Determine the (x, y) coordinate at the center of the cell enclosing the given text.  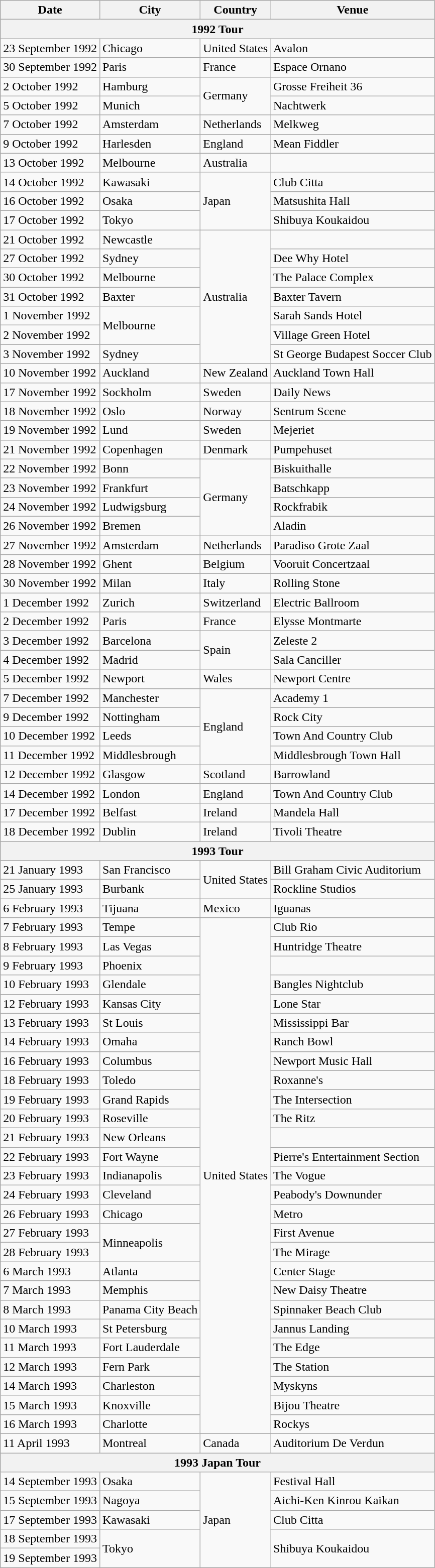
Batschkapp (353, 488)
Village Green Hotel (353, 335)
10 November 1992 (50, 373)
Milan (150, 583)
Zurich (150, 602)
Espace Ornano (353, 67)
Rock City (353, 717)
22 November 1992 (50, 468)
14 September 1993 (50, 1482)
The Ritz (353, 1118)
Fort Wayne (150, 1156)
14 December 1992 (50, 793)
Sarah Sands Hotel (353, 316)
30 October 1992 (50, 278)
Newport Music Hall (353, 1061)
St Petersburg (150, 1329)
Leeds (150, 736)
25 January 1993 (50, 889)
12 February 1993 (50, 1004)
Minneapolis (150, 1243)
18 February 1993 (50, 1080)
Barrowland (353, 774)
Auditorium De Verdun (353, 1443)
Canada (236, 1443)
Ghent (150, 564)
6 February 1993 (50, 908)
Madrid (150, 660)
Glendale (150, 985)
Matsushita Hall (353, 201)
Tijuana (150, 908)
5 December 1992 (50, 679)
Memphis (150, 1290)
Elysse Montmarte (353, 622)
San Francisco (150, 870)
Festival Hall (353, 1482)
Munich (150, 105)
Baxter Tavern (353, 297)
Bangles Nightclub (353, 985)
7 December 1992 (50, 698)
Montreal (150, 1443)
Newport Centre (353, 679)
16 October 1992 (50, 201)
Rockline Studios (353, 889)
Myskyns (353, 1386)
Mandela Hall (353, 812)
14 February 1993 (50, 1042)
Manchester (150, 698)
15 March 1993 (50, 1405)
The Palace Complex (353, 278)
Dublin (150, 831)
1 December 1992 (50, 602)
New Orleans (150, 1137)
11 December 1992 (50, 755)
Dee Why Hotel (353, 259)
Pierre's Entertainment Section (353, 1156)
Mean Fiddler (353, 144)
28 February 1993 (50, 1252)
31 October 1992 (50, 297)
1 November 1992 (50, 316)
18 December 1992 (50, 831)
Rockys (353, 1424)
Italy (236, 583)
Zeleste 2 (353, 641)
Daily News (353, 392)
24 February 1993 (50, 1195)
St George Budapest Soccer Club (353, 354)
6 March 1993 (50, 1271)
3 December 1992 (50, 641)
Rockfrabik (353, 507)
Kansas City (150, 1004)
Roseville (150, 1118)
Mexico (236, 908)
Norway (236, 411)
23 November 1992 (50, 488)
Nagoya (150, 1501)
Panama City Beach (150, 1309)
Rolling Stone (353, 583)
Ranch Bowl (353, 1042)
10 March 1993 (50, 1329)
17 November 1992 (50, 392)
Denmark (236, 449)
18 September 1993 (50, 1539)
Bremen (150, 526)
Spain (236, 650)
Atlanta (150, 1271)
27 February 1993 (50, 1233)
The Vogue (353, 1176)
22 February 1993 (50, 1156)
Metro (353, 1214)
Bonn (150, 468)
Columbus (150, 1061)
Jannus Landing (353, 1329)
27 November 1992 (50, 545)
Belgium (236, 564)
1993 Tour (217, 851)
17 October 1992 (50, 220)
London (150, 793)
2 November 1992 (50, 335)
23 September 1992 (50, 48)
Newcastle (150, 239)
16 March 1993 (50, 1424)
Sala Canciller (353, 660)
19 February 1993 (50, 1099)
13 October 1992 (50, 163)
Indianapolis (150, 1176)
Fort Lauderdale (150, 1348)
Hamburg (150, 86)
Glasgow (150, 774)
Cleveland (150, 1195)
Biskuithalle (353, 468)
Vooruit Concertzaal (353, 564)
Aladin (353, 526)
17 December 1992 (50, 812)
28 November 1992 (50, 564)
Wales (236, 679)
Electric Ballroom (353, 602)
23 February 1993 (50, 1176)
Avalon (353, 48)
15 September 1993 (50, 1501)
Charlotte (150, 1424)
12 December 1992 (50, 774)
The Station (353, 1367)
Burbank (150, 889)
27 October 1992 (50, 259)
Bill Graham Civic Auditorium (353, 870)
Huntridge Theatre (353, 946)
21 October 1992 (50, 239)
7 March 1993 (50, 1290)
10 February 1993 (50, 985)
Peabody's Downunder (353, 1195)
26 November 1992 (50, 526)
8 February 1993 (50, 946)
Grand Rapids (150, 1099)
19 September 1993 (50, 1558)
11 March 1993 (50, 1348)
16 February 1993 (50, 1061)
7 October 1992 (50, 125)
Center Stage (353, 1271)
Iguanas (353, 908)
24 November 1992 (50, 507)
Tivoli Theatre (353, 831)
Toledo (150, 1080)
Switzerland (236, 602)
26 February 1993 (50, 1214)
Auckland (150, 373)
Grosse Freiheit 36 (353, 86)
1993 Japan Tour (217, 1463)
Date (50, 10)
Ludwigsburg (150, 507)
Copenhagen (150, 449)
18 November 1992 (50, 411)
Charleston (150, 1386)
5 October 1992 (50, 105)
Spinnaker Beach Club (353, 1309)
14 March 1993 (50, 1386)
Tempe (150, 927)
Lund (150, 430)
14 October 1992 (50, 182)
Baxter (150, 297)
30 September 1992 (50, 67)
11 April 1993 (50, 1443)
7 February 1993 (50, 927)
Oslo (150, 411)
9 February 1993 (50, 966)
Lone Star (353, 1004)
21 November 1992 (50, 449)
Harlesden (150, 144)
9 December 1992 (50, 717)
Middlesbrough Town Hall (353, 755)
The Edge (353, 1348)
New Daisy Theatre (353, 1290)
12 March 1993 (50, 1367)
The Mirage (353, 1252)
Phoenix (150, 966)
Middlesbrough (150, 755)
Fern Park (150, 1367)
Venue (353, 10)
St Louis (150, 1023)
The Intersection (353, 1099)
20 February 1993 (50, 1118)
Club Rio (353, 927)
Mississippi Bar (353, 1023)
New Zealand (236, 373)
Academy 1 (353, 698)
First Avenue (353, 1233)
Sentrum Scene (353, 411)
Pumpehuset (353, 449)
Mejeriet (353, 430)
17 September 1993 (50, 1520)
City (150, 10)
Country (236, 10)
Sockholm (150, 392)
Knoxville (150, 1405)
Roxanne's (353, 1080)
4 December 1992 (50, 660)
30 November 1992 (50, 583)
Nottingham (150, 717)
10 December 1992 (50, 736)
Bijou Theatre (353, 1405)
19 November 1992 (50, 430)
Frankfurt (150, 488)
Aichi-Ken Kinrou Kaikan (353, 1501)
Scotland (236, 774)
Paradiso Grote Zaal (353, 545)
Omaha (150, 1042)
Belfast (150, 812)
3 November 1992 (50, 354)
8 March 1993 (50, 1309)
21 January 1993 (50, 870)
Newport (150, 679)
2 October 1992 (50, 86)
Las Vegas (150, 946)
Melkweg (353, 125)
Barcelona (150, 641)
1992 Tour (217, 29)
13 February 1993 (50, 1023)
2 December 1992 (50, 622)
9 October 1992 (50, 144)
Nachtwerk (353, 105)
21 February 1993 (50, 1137)
Auckland Town Hall (353, 373)
